Search for the cell housing the specified text and yield its [x, y] center coordinate. 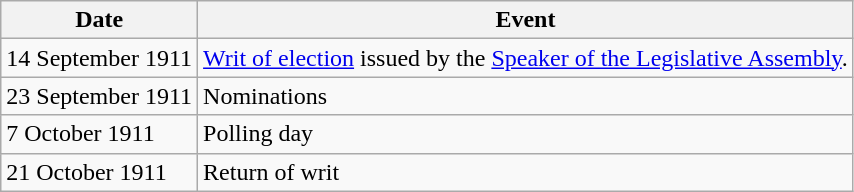
14 September 1911 [100, 58]
Return of writ [526, 172]
Date [100, 20]
Nominations [526, 96]
7 October 1911 [100, 134]
Polling day [526, 134]
Writ of election issued by the Speaker of the Legislative Assembly. [526, 58]
Event [526, 20]
23 September 1911 [100, 96]
21 October 1911 [100, 172]
